For the text-containing cell, return its midpoint in (X, Y) coordinate format. 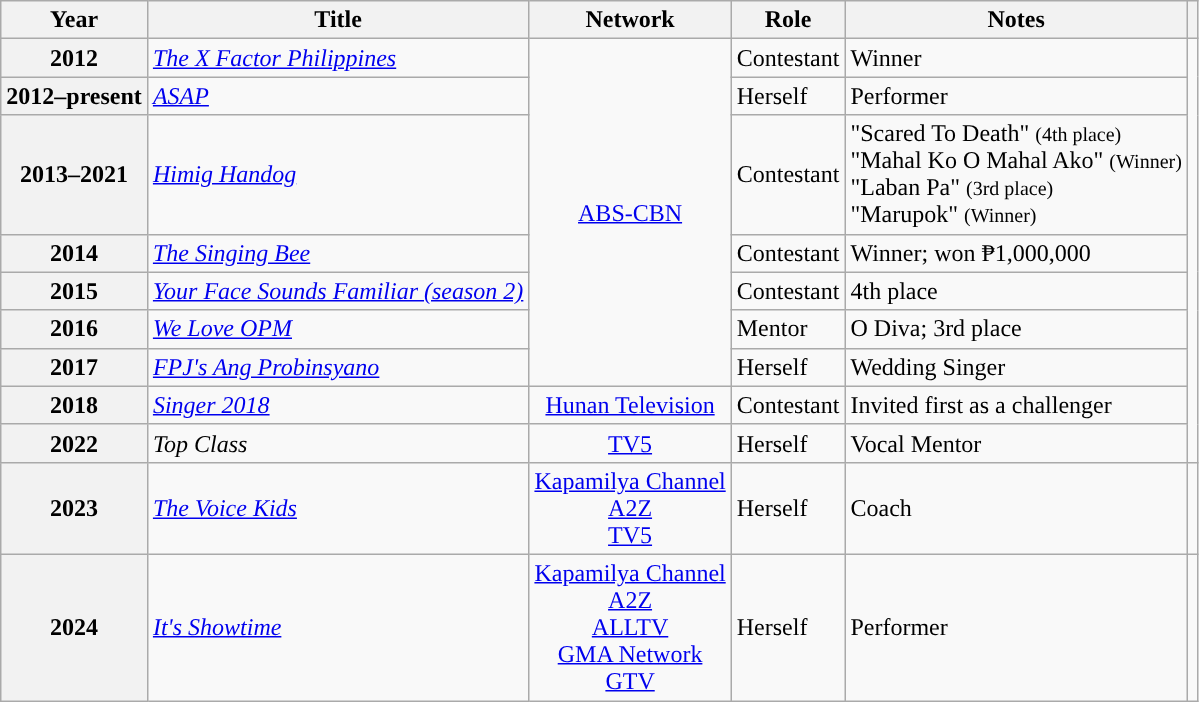
Your Face Sounds Familiar (season 2) (338, 291)
Coach (1016, 508)
Role (788, 20)
We Love OPM (338, 329)
2017 (74, 367)
Winner; won ₱1,000,000 (1016, 253)
2018 (74, 405)
2016 (74, 329)
2022 (74, 443)
2013–2021 (74, 174)
The Singing Bee (338, 253)
The X Factor Philippines (338, 58)
4th place (1016, 291)
Himig Handog (338, 174)
2014 (74, 253)
Wedding Singer (1016, 367)
2012 (74, 58)
Notes (1016, 20)
2015 (74, 291)
Kapamilya ChannelA2ZALLTVGMA NetworkGTV (630, 627)
It's Showtime (338, 627)
FPJ's Ang Probinsyano (338, 367)
2012–present (74, 96)
The Voice Kids (338, 508)
Hunan Television (630, 405)
Network (630, 20)
O Diva; 3rd place (1016, 329)
Title (338, 20)
Singer 2018 (338, 405)
Kapamilya ChannelA2ZTV5 (630, 508)
"Scared To Death" (4th place)"Mahal Ko O Mahal Ako" (Winner)"Laban Pa" (3rd place)"Marupok" (Winner) (1016, 174)
Invited first as a challenger (1016, 405)
ASAP (338, 96)
2024 (74, 627)
Top Class (338, 443)
ABS-CBN (630, 212)
Mentor (788, 329)
Year (74, 20)
TV5 (630, 443)
Winner (1016, 58)
Vocal Mentor (1016, 443)
2023 (74, 508)
